Scan for the cell matching the given text and deliver its (x, y) coordinate at center. 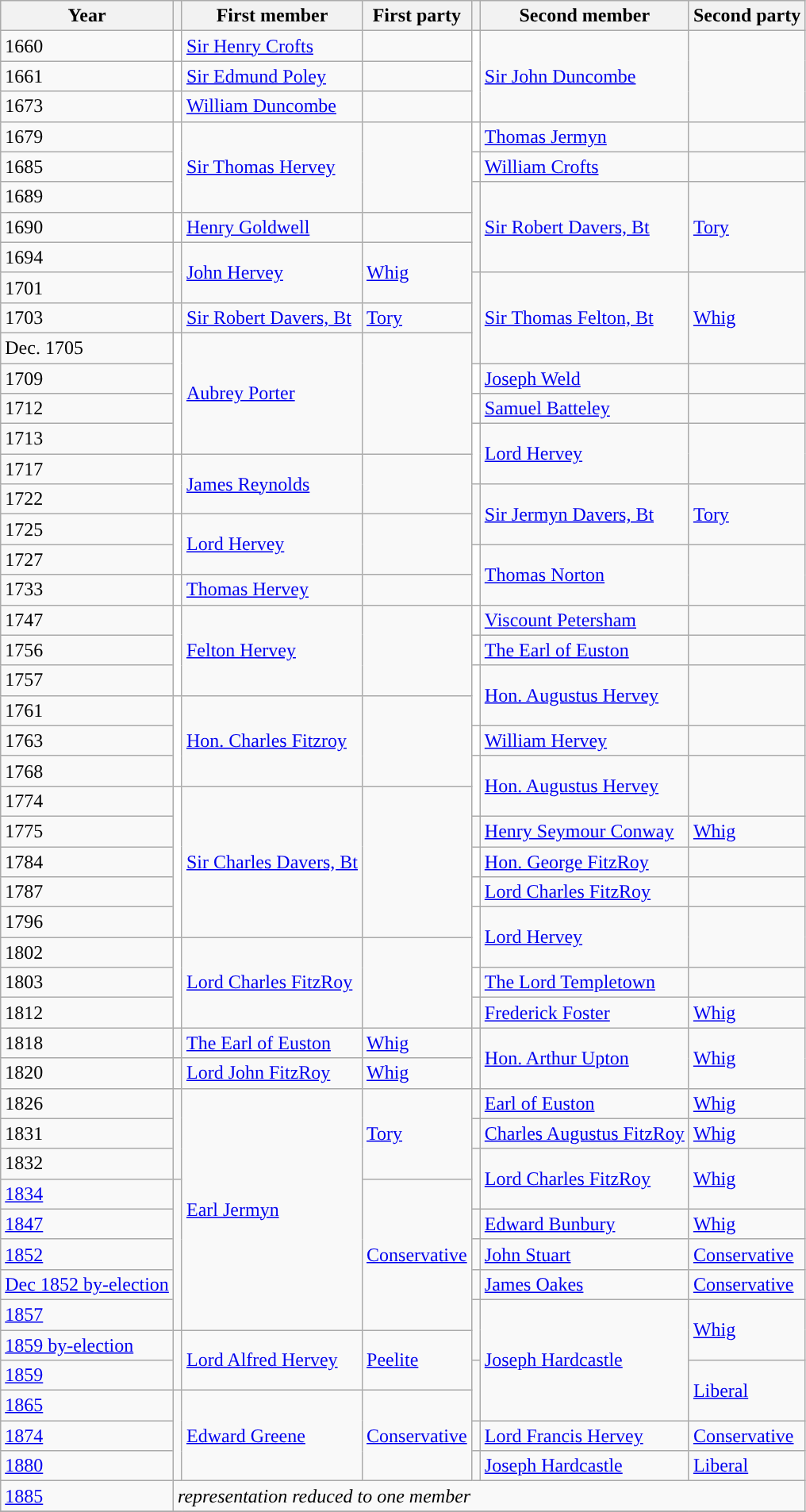
1701 (87, 287)
Sir Charles Davers, Bt (271, 861)
1747 (87, 620)
1717 (87, 469)
1818 (87, 1043)
Second member (584, 16)
1784 (87, 861)
1733 (87, 590)
Aubrey Porter (271, 393)
Sir Thomas Felton, Bt (584, 317)
1847 (87, 1224)
Samuel Batteley (584, 409)
Earl Jermyn (271, 1209)
Joseph Weld (584, 379)
1661 (87, 76)
1859 by-election (87, 1345)
John Hervey (271, 272)
1673 (87, 106)
1885 (87, 1496)
1857 (87, 1314)
representation reduced to one member (489, 1496)
Henry Seymour Conway (584, 831)
Sir Thomas Hervey (271, 167)
Felton Hervey (271, 650)
First party (417, 16)
1725 (87, 529)
1757 (87, 680)
Second party (747, 16)
Edward Bunbury (584, 1224)
Thomas Norton (584, 575)
Sir John Duncombe (584, 76)
The Lord Templetown (584, 983)
1660 (87, 46)
Lord Alfred Hervey (271, 1360)
1690 (87, 227)
James Oakes (584, 1284)
1694 (87, 257)
Edward Greene (271, 1436)
William Duncombe (271, 106)
1679 (87, 137)
1812 (87, 1013)
1712 (87, 409)
1703 (87, 317)
1803 (87, 983)
1722 (87, 499)
Lord John FitzRoy (271, 1073)
1859 (87, 1375)
1713 (87, 439)
Thomas Hervey (271, 590)
1774 (87, 801)
1709 (87, 379)
Sir Edmund Poley (271, 76)
Sir Jermyn Davers, Bt (584, 514)
James Reynolds (271, 484)
1832 (87, 1164)
Dec. 1705 (87, 348)
John Stuart (584, 1254)
Earl of Euston (584, 1103)
Thomas Jermyn (584, 137)
1826 (87, 1103)
1820 (87, 1073)
1852 (87, 1254)
Hon. Arthur Upton (584, 1058)
Viscount Petersham (584, 620)
1880 (87, 1466)
William Hervey (584, 741)
Hon. George FitzRoy (584, 861)
1775 (87, 831)
William Crofts (584, 167)
1756 (87, 650)
1831 (87, 1133)
1763 (87, 741)
1874 (87, 1436)
Dec 1852 by-election (87, 1284)
First member (271, 16)
1787 (87, 892)
1834 (87, 1194)
Charles Augustus FitzRoy (584, 1133)
1685 (87, 167)
1727 (87, 560)
1761 (87, 710)
Henry Goldwell (271, 227)
1796 (87, 922)
Lord Francis Hervey (584, 1436)
Sir Henry Crofts (271, 46)
1689 (87, 197)
Frederick Foster (584, 1013)
Hon. Charles Fitzroy (271, 741)
1802 (87, 952)
Peelite (417, 1360)
Year (87, 16)
1768 (87, 771)
1865 (87, 1406)
